Locate the cell with the specified text and output its (x, y) center coordinate. 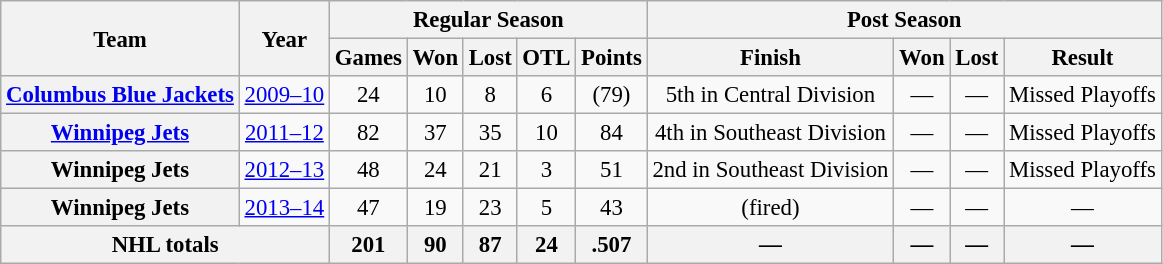
23 (490, 208)
Columbus Blue Jackets (120, 95)
2nd in Southeast Division (770, 170)
(fired) (770, 208)
Team (120, 38)
OTL (546, 58)
.507 (612, 245)
21 (490, 170)
(79) (612, 95)
35 (490, 133)
3 (546, 170)
Points (612, 58)
87 (490, 245)
201 (369, 245)
Regular Season (489, 20)
8 (490, 95)
5 (546, 208)
Post Season (904, 20)
84 (612, 133)
47 (369, 208)
6 (546, 95)
2011–12 (284, 133)
43 (612, 208)
NHL totals (166, 245)
2009–10 (284, 95)
Result (1083, 58)
2012–13 (284, 170)
4th in Southeast Division (770, 133)
51 (612, 170)
5th in Central Division (770, 95)
Games (369, 58)
2013–14 (284, 208)
48 (369, 170)
19 (435, 208)
37 (435, 133)
82 (369, 133)
Year (284, 38)
Finish (770, 58)
90 (435, 245)
